Extract the (x, y) coordinate from the center of the cell holding the provided text.  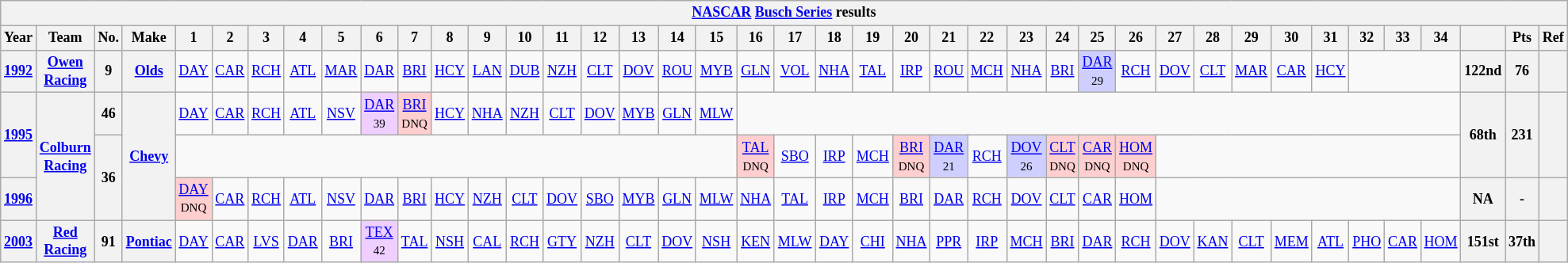
2 (230, 38)
231 (1523, 135)
Owen Racing (65, 71)
- (1523, 199)
Pontiac (149, 242)
1992 (19, 71)
22 (987, 38)
76 (1523, 71)
Chevy (149, 157)
12 (600, 38)
Red Racing (65, 242)
Team (65, 38)
122nd (1483, 71)
21 (949, 38)
Pts (1523, 38)
28 (1213, 38)
1 (194, 38)
LVS (266, 242)
6 (379, 38)
Olds (149, 71)
No. (108, 38)
CLTDNQ (1063, 156)
Make (149, 38)
34 (1440, 38)
151st (1483, 242)
13 (638, 38)
KEN (756, 242)
36 (108, 177)
68th (1483, 135)
DOV26 (1026, 156)
Colburn Racing (65, 157)
1995 (19, 135)
VOL (795, 71)
PPR (949, 242)
3 (266, 38)
18 (834, 38)
8 (450, 38)
DAYDNQ (194, 199)
2003 (19, 242)
4 (303, 38)
TEX42 (379, 242)
DAR39 (379, 114)
GTY (562, 242)
37th (1523, 242)
LAN (487, 71)
DAR21 (949, 156)
23 (1026, 38)
26 (1136, 38)
10 (525, 38)
15 (715, 38)
CARDNQ (1098, 156)
7 (414, 38)
25 (1098, 38)
MEM (1291, 242)
KAN (1213, 242)
31 (1331, 38)
14 (677, 38)
24 (1063, 38)
CAL (487, 242)
Year (19, 38)
NA (1483, 199)
PHO (1367, 242)
11 (562, 38)
Ref (1553, 38)
46 (108, 114)
20 (911, 38)
27 (1175, 38)
32 (1367, 38)
CHI (872, 242)
91 (108, 242)
16 (756, 38)
17 (795, 38)
DUB (525, 71)
19 (872, 38)
1996 (19, 199)
33 (1403, 38)
5 (341, 38)
NASCAR Busch Series results (784, 13)
29 (1252, 38)
30 (1291, 38)
TALDNQ (756, 156)
DAR29 (1098, 71)
HOMDNQ (1136, 156)
